For the text-containing cell, return its midpoint in [x, y] coordinate format. 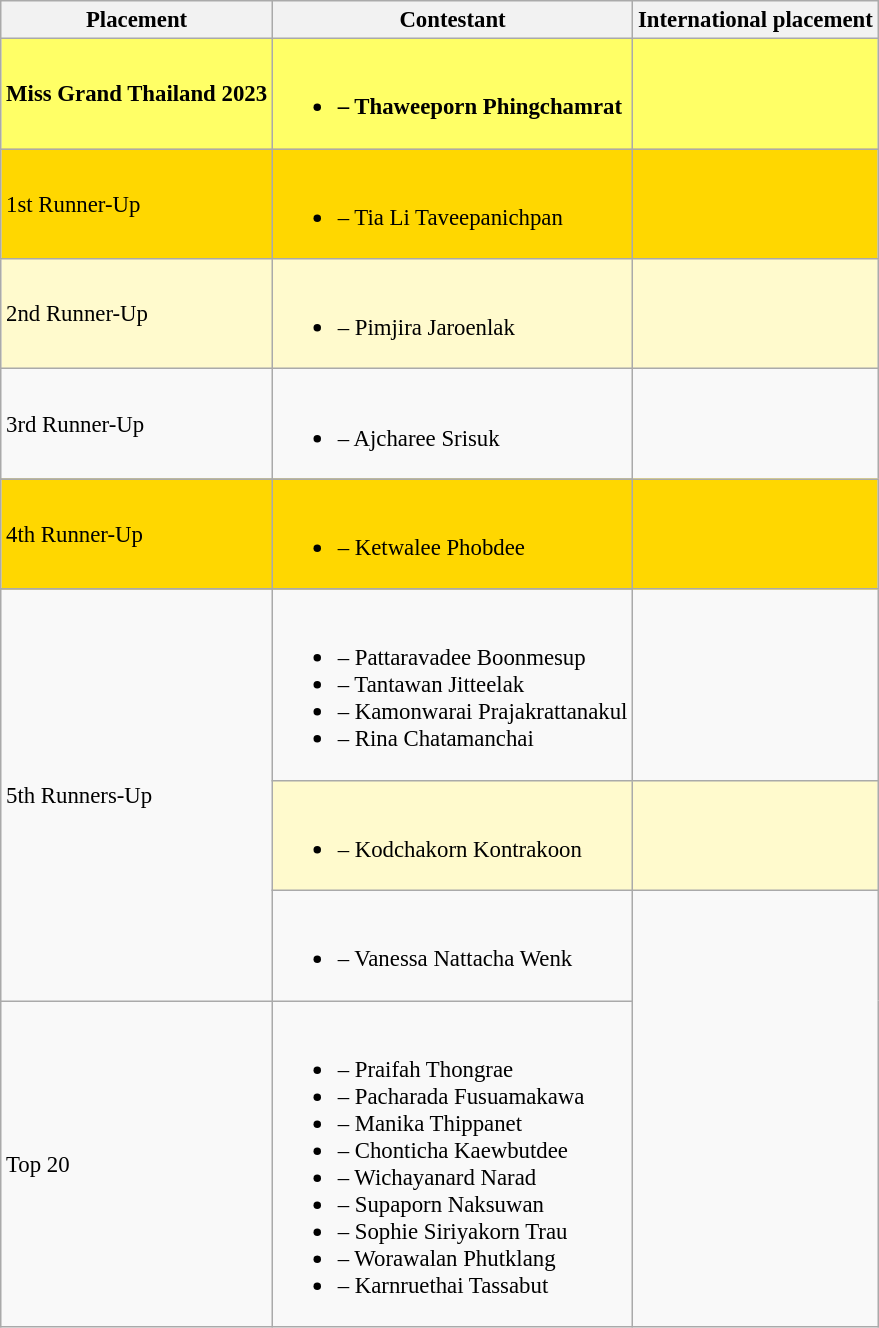
– Kodchakorn Kontrakoon [452, 835]
3rd Runner-Up [137, 424]
1st Runner-Up [137, 204]
– Vanessa Nattacha Wenk [452, 946]
Placement [137, 20]
– Ajcharee Srisuk [452, 424]
– Ketwalee Phobdee [452, 534]
5th Runners-Up [137, 794]
International placement [756, 20]
2nd Runner-Up [137, 314]
– Pimjira Jaroenlak [452, 314]
– Thaweeporn Phingchamrat [452, 94]
– Tia Li Taveepanichpan [452, 204]
Miss Grand Thailand 2023 [137, 94]
4th Runner-Up [137, 534]
– Pattaravadee Boonmesup – Tantawan Jitteelak – Kamonwarai Prajakrattanakul – Rina Chatamanchai [452, 684]
Contestant [452, 20]
Top 20 [137, 1164]
